Return the [x, y] coordinate for the center point of the cell that contains the specified text.  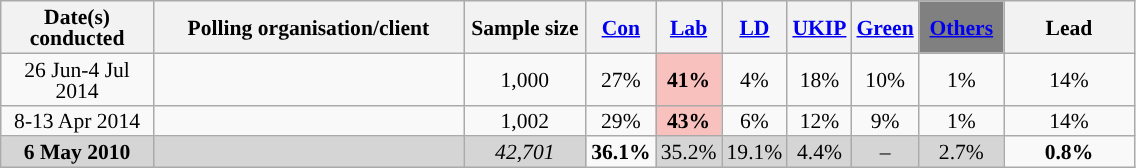
18% [819, 79]
19.1% [755, 152]
29% [620, 120]
12% [819, 120]
– [884, 152]
1,000 [526, 79]
1,002 [526, 120]
Date(s)conducted [78, 27]
42,701 [526, 152]
Polling organisation/client [308, 27]
UKIP [819, 27]
27% [620, 79]
10% [884, 79]
Sample size [526, 27]
Lead [1069, 27]
2.7% [962, 152]
9% [884, 120]
43% [689, 120]
Con [620, 27]
26 Jun-4 Jul 2014 [78, 79]
4.4% [819, 152]
6% [755, 120]
Others [962, 27]
6 May 2010 [78, 152]
Green [884, 27]
LD [755, 27]
41% [689, 79]
4% [755, 79]
35.2% [689, 152]
36.1% [620, 152]
8-13 Apr 2014 [78, 120]
Lab [689, 27]
0.8% [1069, 152]
